Find where the given text appears and provide that cell's center as (X, Y) coordinate. 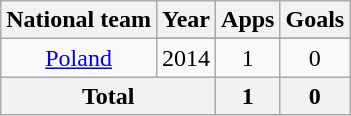
Goals (315, 20)
2014 (186, 58)
Total (108, 96)
Apps (248, 20)
Poland (79, 58)
National team (79, 20)
Year (186, 20)
